Provide the [x, y] coordinate of the cell's center where the given text is located.  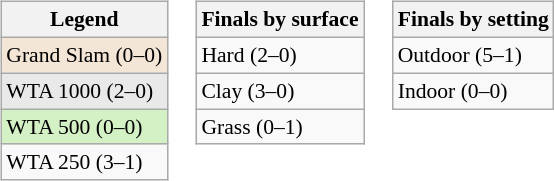
Grand Slam (0–0) [84, 55]
WTA 250 (3–1) [84, 162]
WTA 500 (0–0) [84, 127]
Finals by surface [280, 20]
Clay (3–0) [280, 91]
Legend [84, 20]
Grass (0–1) [280, 127]
Indoor (0–0) [474, 91]
WTA 1000 (2–0) [84, 91]
Hard (2–0) [280, 55]
Outdoor (5–1) [474, 55]
Finals by setting [474, 20]
